Return [x, y] of the center of cell containing provided text 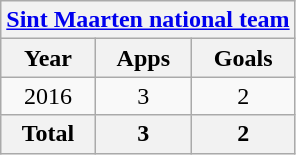
Goals [243, 58]
2016 [48, 96]
Apps [143, 58]
Year [48, 58]
Sint Maarten national team [148, 20]
Total [48, 134]
